Provide the [X, Y] coordinate of the cell's center where the given text is located.  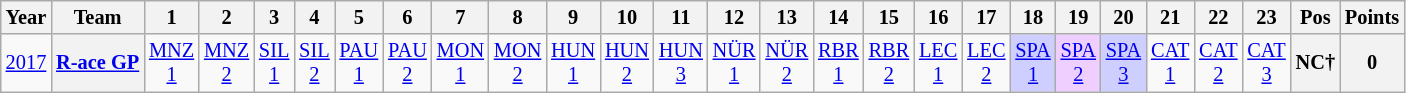
10 [627, 17]
15 [889, 17]
SPA1 [1032, 63]
14 [838, 17]
RBR2 [889, 63]
2 [226, 17]
5 [360, 17]
CAT3 [1266, 63]
LEC2 [986, 63]
22 [1218, 17]
PAU2 [408, 63]
HUN3 [681, 63]
20 [1124, 17]
PAU1 [360, 63]
Year [26, 17]
23 [1266, 17]
RBR1 [838, 63]
NC† [1316, 63]
3 [274, 17]
SIL2 [314, 63]
HUN1 [573, 63]
19 [1078, 17]
Points [1372, 17]
0 [1372, 63]
9 [573, 17]
SIL1 [274, 63]
LEC1 [938, 63]
MNZ1 [172, 63]
NÜR2 [786, 63]
Pos [1316, 17]
6 [408, 17]
R-ace GP [98, 63]
17 [986, 17]
CAT2 [1218, 63]
MON2 [518, 63]
SPA3 [1124, 63]
Team [98, 17]
2017 [26, 63]
CAT1 [1170, 63]
MON1 [460, 63]
SPA2 [1078, 63]
1 [172, 17]
13 [786, 17]
NÜR1 [734, 63]
18 [1032, 17]
8 [518, 17]
12 [734, 17]
7 [460, 17]
16 [938, 17]
HUN2 [627, 63]
21 [1170, 17]
MNZ2 [226, 63]
4 [314, 17]
11 [681, 17]
